Extract the [X, Y] coordinate from the center of the cell holding the provided text.  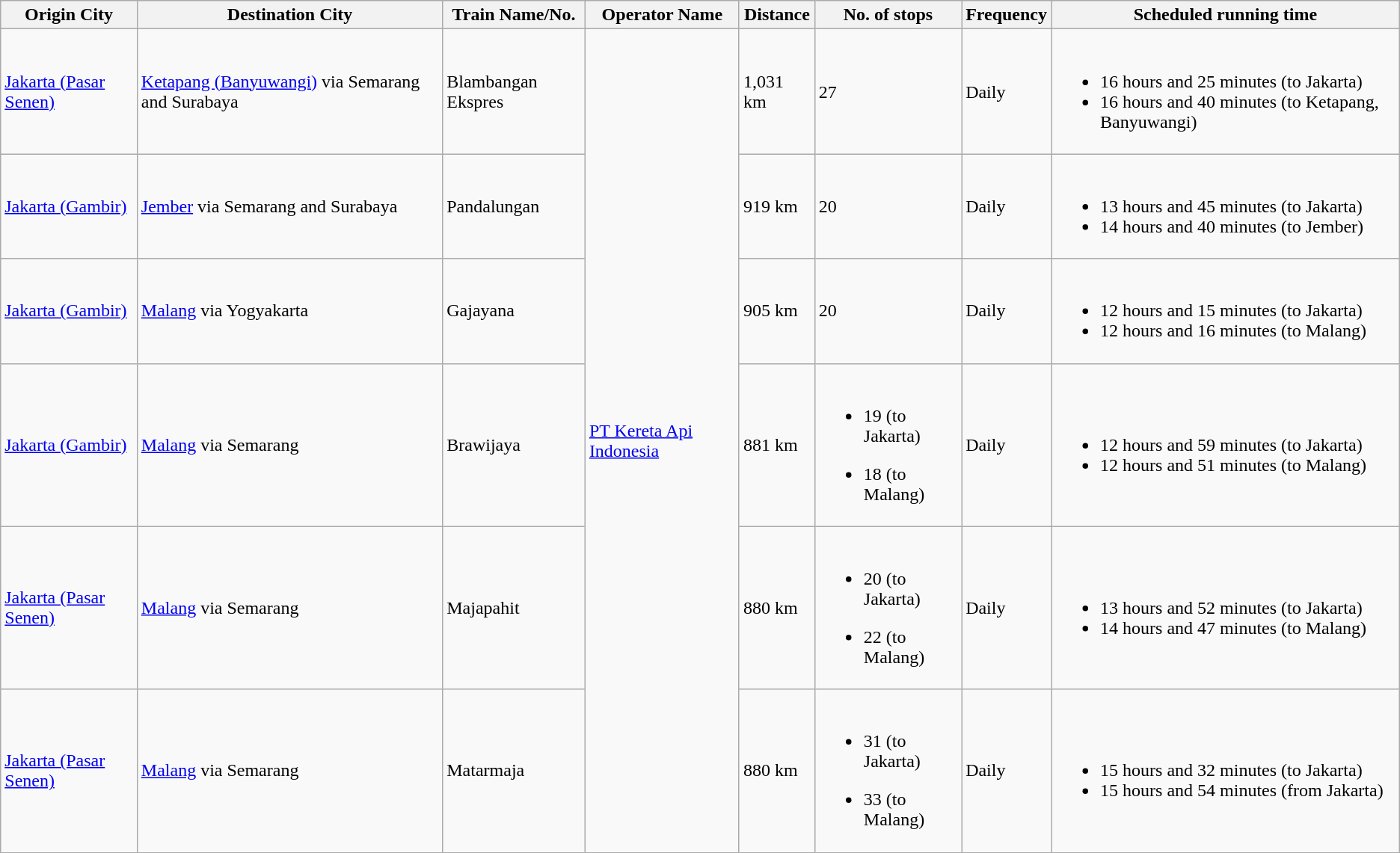
15 hours and 32 minutes (to Jakarta)15 hours and 54 minutes (from Jakarta) [1226, 771]
Gajayana [515, 311]
Scheduled running time [1226, 15]
Majapahit [515, 608]
20 (to Jakarta)22 (to Malang) [888, 608]
Destination City [289, 15]
Ketapang (Banyuwangi) via Semarang and Surabaya [289, 91]
1,031 km [776, 91]
905 km [776, 311]
Train Name/No. [515, 15]
Distance [776, 15]
13 hours and 52 minutes (to Jakarta)14 hours and 47 minutes (to Malang) [1226, 608]
881 km [776, 445]
16 hours and 25 minutes (to Jakarta)16 hours and 40 minutes (to Ketapang, Banyuwangi) [1226, 91]
Origin City [69, 15]
Jember via Semarang and Surabaya [289, 206]
13 hours and 45 minutes (to Jakarta)14 hours and 40 minutes (to Jember) [1226, 206]
Frequency [1007, 15]
19 (to Jakarta)18 (to Malang) [888, 445]
12 hours and 15 minutes (to Jakarta)12 hours and 16 minutes (to Malang) [1226, 311]
12 hours and 59 minutes (to Jakarta)12 hours and 51 minutes (to Malang) [1226, 445]
No. of stops [888, 15]
Malang via Yogyakarta [289, 311]
Pandalungan [515, 206]
PT Kereta Api Indonesia [662, 441]
Brawijaya [515, 445]
31 (to Jakarta)33 (to Malang) [888, 771]
Blambangan Ekspres [515, 91]
Operator Name [662, 15]
Matarmaja [515, 771]
27 [888, 91]
919 km [776, 206]
